Locate the cell with the specified text and output its (X, Y) center coordinate. 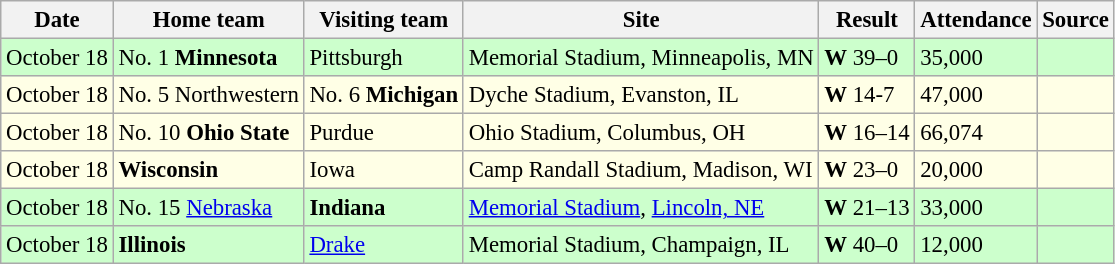
W 21–13 (867, 208)
No. 15 Nebraska (208, 208)
Attendance (976, 20)
W 16–14 (867, 133)
Home team (208, 20)
20,000 (976, 170)
Purdue (384, 133)
W 14-7 (867, 95)
35,000 (976, 58)
No. 1 Minnesota (208, 58)
No. 10 Ohio State (208, 133)
66,074 (976, 133)
No. 6 Michigan (384, 95)
No. 5 Northwestern (208, 95)
Indiana (384, 208)
Site (640, 20)
Result (867, 20)
Ohio Stadium, Columbus, OH (640, 133)
Dyche Stadium, Evanston, IL (640, 95)
Source (1076, 20)
W 39–0 (867, 58)
Iowa (384, 170)
Visiting team (384, 20)
Memorial Stadium, Lincoln, NE (640, 208)
Wisconsin (208, 170)
12,000 (976, 245)
Camp Randall Stadium, Madison, WI (640, 170)
47,000 (976, 95)
Drake (384, 245)
W 40–0 (867, 245)
Memorial Stadium, Champaign, IL (640, 245)
Pittsburgh (384, 58)
Memorial Stadium, Minneapolis, MN (640, 58)
33,000 (976, 208)
Illinois (208, 245)
Date (57, 20)
W 23–0 (867, 170)
